Detect which cell encompasses the target text, then output its (X, Y) center coordinate. 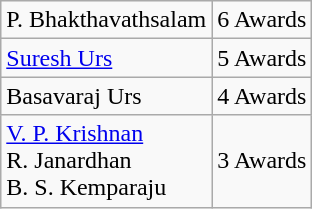
Basavaraj Urs (106, 96)
5 Awards (262, 58)
Suresh Urs (106, 58)
P. Bhakthavathsalam (106, 20)
6 Awards (262, 20)
3 Awards (262, 161)
4 Awards (262, 96)
V. P. KrishnanR. JanardhanB. S. Kemparaju (106, 161)
